Detect which cell encompasses the target text, then output its (x, y) center coordinate. 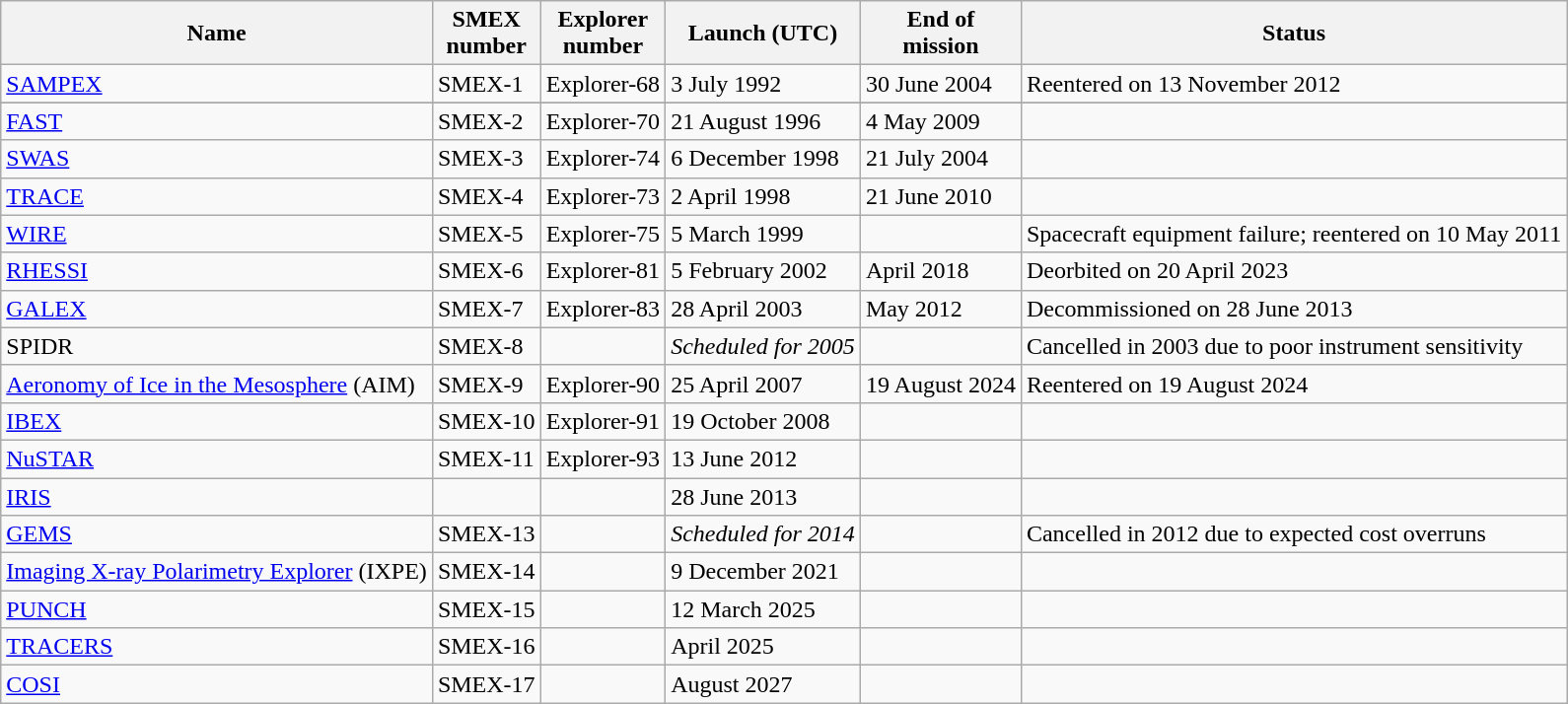
Explorer-74 (604, 159)
13 June 2012 (763, 458)
End ofmission (941, 34)
SMEX-7 (486, 309)
SMEX-10 (486, 421)
April 2018 (941, 271)
Reentered on 13 November 2012 (1294, 84)
19 October 2008 (763, 421)
SMEX-14 (486, 572)
Explorer-83 (604, 309)
30 June 2004 (941, 84)
SMEX-1 (486, 84)
28 April 2003 (763, 309)
PUNCH (217, 609)
SMEX-5 (486, 234)
Name (217, 34)
SPIDR (217, 346)
Cancelled in 2012 due to expected cost overruns (1294, 534)
Explorer-93 (604, 458)
21 August 1996 (763, 121)
2 April 1998 (763, 196)
21 June 2010 (941, 196)
Launch (UTC) (763, 34)
SMEX-16 (486, 647)
28 June 2013 (763, 496)
FAST (217, 121)
Explorer-91 (604, 421)
Aeronomy of Ice in the Mesosphere (AIM) (217, 384)
Cancelled in 2003 due to poor instrument sensitivity (1294, 346)
COSI (217, 684)
6 December 1998 (763, 159)
WIRE (217, 234)
Deorbited on 20 April 2023 (1294, 271)
TRACERS (217, 647)
19 August 2024 (941, 384)
SMEX-13 (486, 534)
Explorer-68 (604, 84)
21 July 2004 (941, 159)
Decommissioned on 28 June 2013 (1294, 309)
RHESSI (217, 271)
SMEX-11 (486, 458)
5 February 2002 (763, 271)
SAMPEX (217, 84)
IBEX (217, 421)
Explorernumber (604, 34)
3 July 1992 (763, 84)
Reentered on 19 August 2024 (1294, 384)
April 2025 (763, 647)
May 2012 (941, 309)
4 May 2009 (941, 121)
12 March 2025 (763, 609)
SMEX-8 (486, 346)
SMEX-6 (486, 271)
Explorer-70 (604, 121)
Spacecraft equipment failure; reentered on 10 May 2011 (1294, 234)
SMEX-4 (486, 196)
SWAS (217, 159)
NuSTAR (217, 458)
GALEX (217, 309)
25 April 2007 (763, 384)
Scheduled for 2014 (763, 534)
Explorer-73 (604, 196)
IRIS (217, 496)
9 December 2021 (763, 572)
Explorer-81 (604, 271)
5 March 1999 (763, 234)
Scheduled for 2005 (763, 346)
Imaging X-ray Polarimetry Explorer (IXPE) (217, 572)
SMEX-9 (486, 384)
SMEXnumber (486, 34)
SMEX-17 (486, 684)
Explorer-75 (604, 234)
Explorer-90 (604, 384)
GEMS (217, 534)
SMEX-3 (486, 159)
SMEX-2 (486, 121)
August 2027 (763, 684)
Status (1294, 34)
SMEX-15 (486, 609)
TRACE (217, 196)
